Output the [X, Y] coordinate of the center of the cell containing the given text.  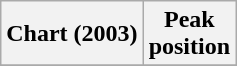
Peakposition [189, 34]
Chart (2003) [72, 34]
